From the cell containing the given text, extract its center point as [X, Y] coordinate. 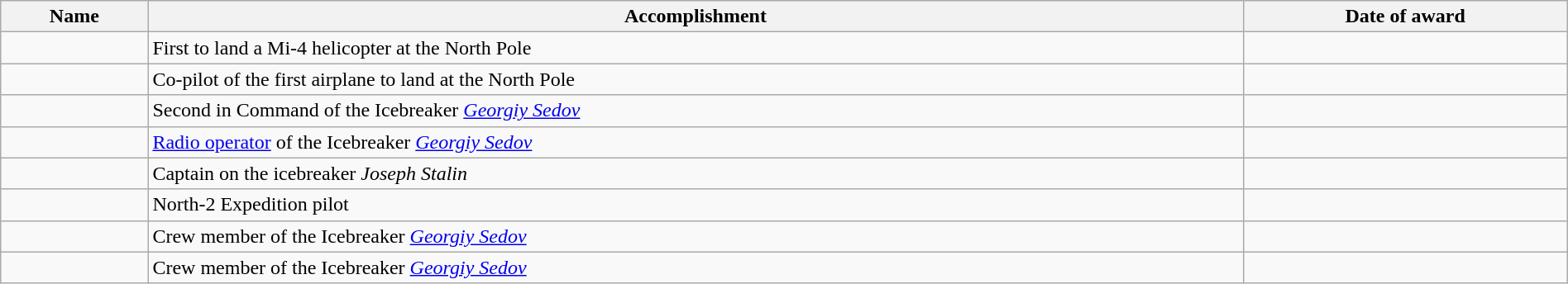
Co-pilot of the first airplane to land at the North Pole [696, 79]
Name [74, 17]
Date of award [1405, 17]
North-2 Expedition pilot [696, 205]
Radio operator of the Icebreaker Georgiy Sedov [696, 142]
First to land a Mi-4 helicopter at the North Pole [696, 48]
Captain on the icebreaker Joseph Stalin [696, 173]
Accomplishment [696, 17]
Second in Command of the Icebreaker Georgiy Sedov [696, 111]
